Return (X, Y) of the center of cell containing provided text 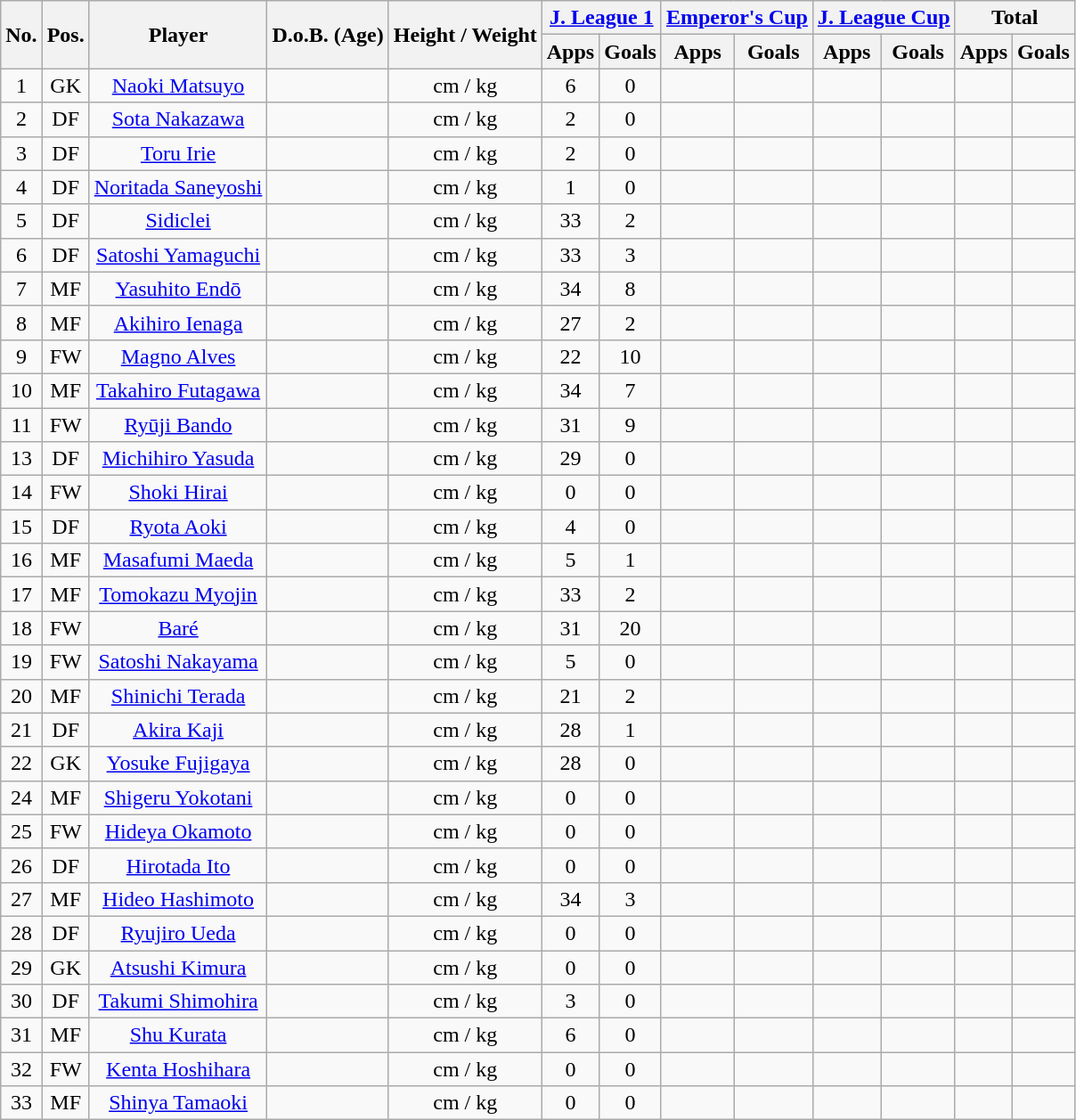
Satoshi Yamaguchi (178, 255)
Height / Weight (465, 35)
15 (21, 527)
Tomokazu Myojin (178, 594)
Akira Kaji (178, 730)
Ryūji Bando (178, 425)
30 (21, 1001)
No. (21, 35)
Ryujiro Ueda (178, 933)
D.o.B. (Age) (328, 35)
Magno Alves (178, 356)
Hideya Okamoto (178, 831)
Shigeru Yokotani (178, 797)
Shu Kurata (178, 1035)
Naoki Matsuyo (178, 86)
J. League 1 (601, 18)
Baré (178, 628)
13 (21, 459)
Total (1015, 18)
Satoshi Nakayama (178, 662)
Takahiro Futagawa (178, 390)
Masafumi Maeda (178, 560)
Takumi Shimohira (178, 1001)
26 (21, 865)
Noritada Saneyoshi (178, 187)
25 (21, 831)
Michihiro Yasuda (178, 459)
11 (21, 425)
Sota Nakazawa (178, 119)
Yosuke Fujigaya (178, 764)
14 (21, 493)
Sidiclei (178, 221)
Yasuhito Endō (178, 289)
Hideo Hashimoto (178, 899)
18 (21, 628)
16 (21, 560)
Toru Irie (178, 153)
24 (21, 797)
Shinichi Terada (178, 696)
Shinya Tamaoki (178, 1103)
32 (21, 1069)
Pos. (66, 35)
Atsushi Kimura (178, 967)
19 (21, 662)
17 (21, 594)
Shoki Hirai (178, 493)
Hirotada Ito (178, 865)
Emperor's Cup (737, 18)
Player (178, 35)
Kenta Hoshihara (178, 1069)
J. League Cup (884, 18)
Ryota Aoki (178, 527)
Akihiro Ienaga (178, 323)
